Detect which cell encompasses the target text, then output its (X, Y) center coordinate. 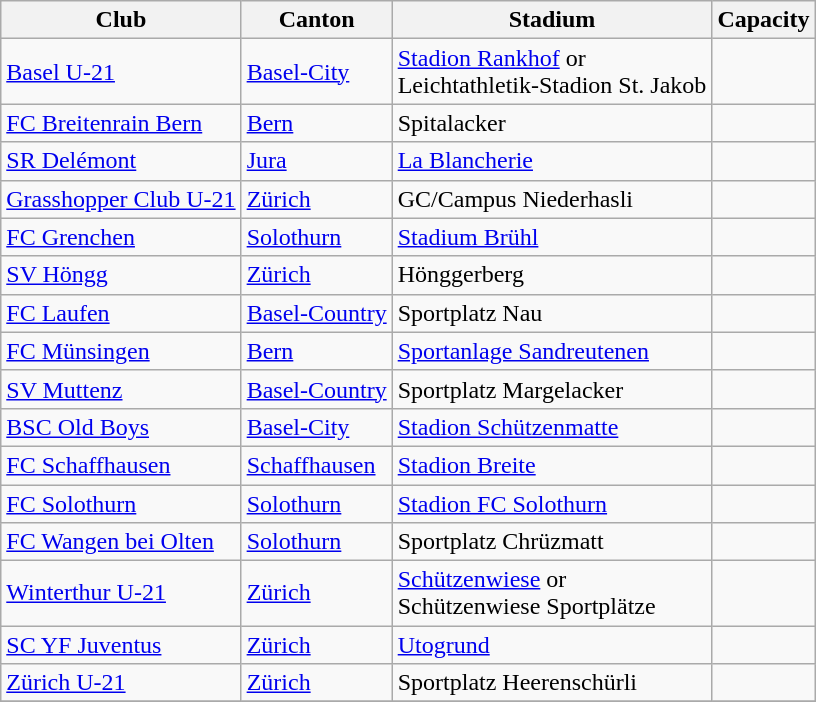
FC Solothurn (121, 503)
Spitalacker (552, 123)
Sportplatz Heerenschürli (552, 683)
GC/Campus Niederhasli (552, 199)
Grasshopper Club U-21 (121, 199)
Stadium (552, 20)
Stadion Schützenmatte (552, 427)
SV Muttenz (121, 389)
Hönggerberg (552, 275)
Club (121, 20)
Sportplatz Chrüzmatt (552, 542)
Sportplatz Margelacker (552, 389)
Canton (316, 20)
SC YF Juventus (121, 645)
FC Schaffhausen (121, 465)
Schaffhausen (316, 465)
Sportanlage Sandreutenen (552, 351)
Utogrund (552, 645)
FC Laufen (121, 313)
BSC Old Boys (121, 427)
La Blancherie (552, 161)
Stadion Breite (552, 465)
SR Delémont (121, 161)
FC Breitenrain Bern (121, 123)
FC Münsingen (121, 351)
Jura (316, 161)
Capacity (764, 20)
Stadium Brühl (552, 237)
Zürich U-21 (121, 683)
FC Grenchen (121, 237)
Stadion FC Solothurn (552, 503)
Basel U-21 (121, 72)
Sportplatz Nau (552, 313)
Stadion Rankhof orLeichtathletik-Stadion St. Jakob (552, 72)
SV Höngg (121, 275)
FC Wangen bei Olten (121, 542)
Schützenwiese orSchützenwiese Sportplätze (552, 594)
Winterthur U-21 (121, 594)
